Return the [x, y] coordinate for the center point of the cell that contains the specified text.  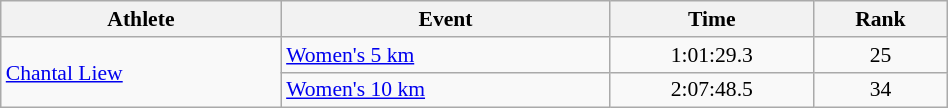
Women's 5 km [446, 55]
Event [446, 19]
Athlete [141, 19]
Time [712, 19]
1:01:29.3 [712, 55]
Women's 10 km [446, 90]
25 [881, 55]
Chantal Liew [141, 72]
2:07:48.5 [712, 90]
34 [881, 90]
Rank [881, 19]
